From the cell containing the given text, extract its center point as (x, y) coordinate. 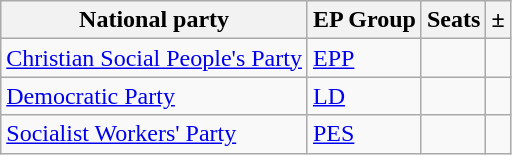
PES (364, 134)
EPP (364, 58)
Seats (453, 20)
Socialist Workers' Party (154, 134)
± (498, 20)
LD (364, 96)
National party (154, 20)
Democratic Party (154, 96)
EP Group (364, 20)
Christian Social People's Party (154, 58)
